Detect which cell encompasses the target text, then output its [x, y] center coordinate. 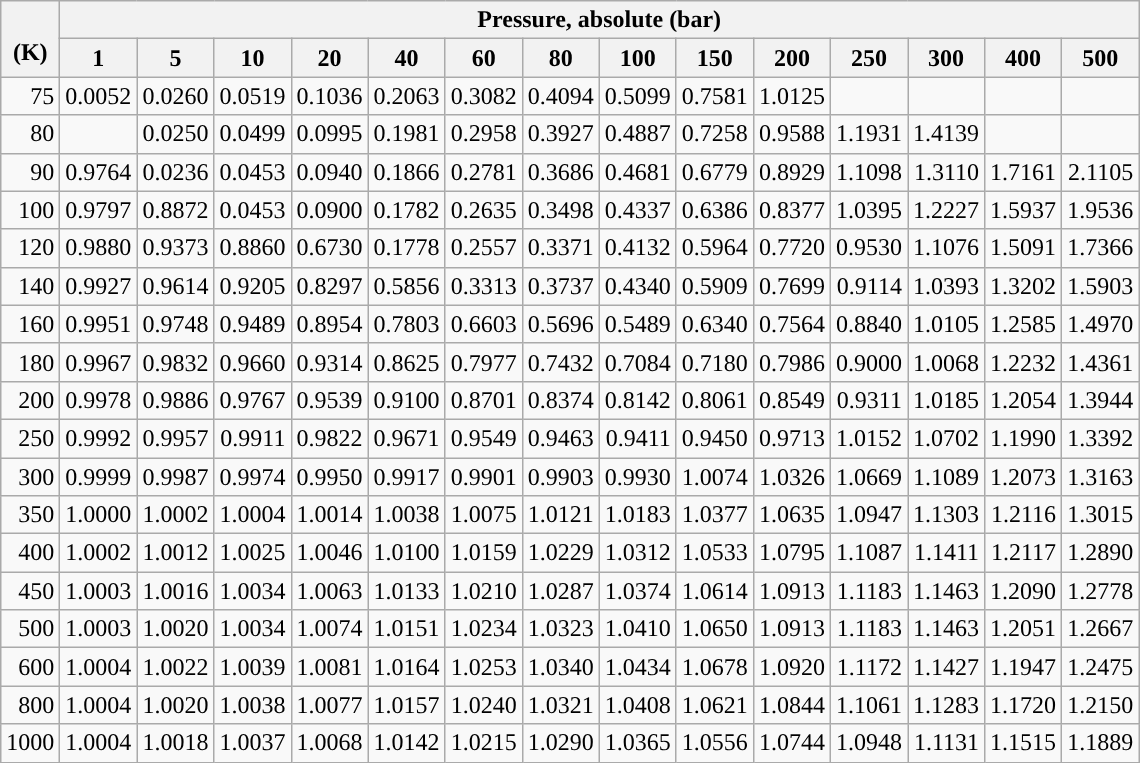
1.1131 [946, 743]
0.5909 [714, 286]
0.8061 [714, 400]
1.0063 [330, 591]
1.2475 [1100, 667]
0.3737 [560, 286]
800 [30, 705]
1.0287 [560, 591]
0.4887 [638, 134]
0.9927 [98, 286]
1.0121 [560, 515]
0.6603 [484, 324]
1.0215 [484, 743]
1.1061 [868, 705]
0.0250 [176, 134]
0.4094 [560, 96]
1.4970 [1100, 324]
0.7432 [560, 362]
0.2557 [484, 248]
0.0940 [330, 172]
1.5937 [1024, 210]
150 [714, 58]
0.9373 [176, 248]
1.0075 [484, 515]
0.8840 [868, 324]
1.3392 [1100, 438]
1.0323 [560, 629]
0.8297 [330, 286]
0.8625 [406, 362]
0.0052 [98, 96]
0.2781 [484, 172]
1.0152 [868, 438]
1.1089 [946, 477]
0.9748 [176, 324]
0.8860 [252, 248]
1.0151 [406, 629]
1.0014 [330, 515]
0.6386 [714, 210]
0.9992 [98, 438]
1.0614 [714, 591]
0.0236 [176, 172]
1.0947 [868, 515]
0.5964 [714, 248]
1.0142 [406, 743]
90 [30, 172]
0.9463 [560, 438]
1.0183 [638, 515]
0.6779 [714, 172]
0.7977 [484, 362]
0.5696 [560, 324]
1.1427 [946, 667]
0.9886 [176, 400]
0.4681 [638, 172]
0.8374 [560, 400]
0.9978 [98, 400]
1.0374 [638, 591]
1.0393 [946, 286]
140 [30, 286]
0.7699 [792, 286]
600 [30, 667]
0.9917 [406, 477]
0.0995 [330, 134]
0.9903 [560, 477]
0.9767 [252, 400]
1.7161 [1024, 172]
1.0744 [792, 743]
1.3163 [1100, 477]
1.0321 [560, 705]
0.6730 [330, 248]
0.1778 [406, 248]
1.0159 [484, 553]
0.2958 [484, 134]
0.9100 [406, 400]
0.9911 [252, 438]
0.8142 [638, 400]
180 [30, 362]
1.0326 [792, 477]
1 [98, 58]
0.9950 [330, 477]
75 [30, 96]
1.0164 [406, 667]
0.5856 [406, 286]
1.4139 [946, 134]
0.3313 [484, 286]
1.0210 [484, 591]
2.1105 [1100, 172]
0.9880 [98, 248]
0.4132 [638, 248]
1.2585 [1024, 324]
1.5091 [1024, 248]
1.1283 [946, 705]
1.2051 [1024, 629]
1.2073 [1024, 477]
0.9974 [252, 477]
0.0260 [176, 96]
1.2232 [1024, 362]
1.3110 [946, 172]
1.3944 [1100, 400]
1.0234 [484, 629]
0.6340 [714, 324]
0.4340 [638, 286]
0.9588 [792, 134]
1.0795 [792, 553]
0.7803 [406, 324]
0.8377 [792, 210]
0.7720 [792, 248]
0.4337 [638, 210]
1.0133 [406, 591]
0.9901 [484, 477]
1.1303 [946, 515]
160 [30, 324]
0.3371 [560, 248]
1.0039 [252, 667]
1.0290 [560, 743]
0.9764 [98, 172]
1.9536 [1100, 210]
1.0105 [946, 324]
0.7084 [638, 362]
20 [330, 58]
0.3927 [560, 134]
1.0340 [560, 667]
1.0650 [714, 629]
1.0395 [868, 210]
1.3015 [1100, 515]
1.2117 [1024, 553]
0.3082 [484, 96]
1.0016 [176, 591]
0.9411 [638, 438]
0.9000 [868, 362]
1.0669 [868, 477]
1.0229 [560, 553]
0.5099 [638, 96]
0.9450 [714, 438]
1.0635 [792, 515]
1.2150 [1100, 705]
0.1981 [406, 134]
0.9114 [868, 286]
1.0012 [176, 553]
1.1889 [1100, 743]
0.7258 [714, 134]
1.0022 [176, 667]
0.9311 [868, 400]
1.0046 [330, 553]
0.1036 [330, 96]
1.0025 [252, 553]
0.9999 [98, 477]
0.8549 [792, 400]
350 [30, 515]
1.2227 [946, 210]
0.8701 [484, 400]
1.0000 [98, 515]
1.1172 [868, 667]
1.0377 [714, 515]
1.2090 [1024, 591]
1.0556 [714, 743]
1.1515 [1024, 743]
0.1782 [406, 210]
0.9930 [638, 477]
60 [484, 58]
1.0365 [638, 743]
0.2063 [406, 96]
1000 [30, 743]
1.2667 [1100, 629]
0.0519 [252, 96]
0.8954 [330, 324]
0.9671 [406, 438]
0.0499 [252, 134]
0.9530 [868, 248]
1.0081 [330, 667]
0.9951 [98, 324]
0.9822 [330, 438]
1.0920 [792, 667]
1.2054 [1024, 400]
0.9205 [252, 286]
1.0702 [946, 438]
0.9489 [252, 324]
0.9539 [330, 400]
1.0408 [638, 705]
1.1947 [1024, 667]
1.0157 [406, 705]
0.2635 [484, 210]
1.1931 [868, 134]
1.0844 [792, 705]
0.0900 [330, 210]
1.0125 [792, 96]
0.9967 [98, 362]
1.0100 [406, 553]
0.7564 [792, 324]
1.1720 [1024, 705]
1.1098 [868, 172]
120 [30, 248]
(K) [30, 39]
5 [176, 58]
450 [30, 591]
1.1990 [1024, 438]
1.2778 [1100, 591]
0.9797 [98, 210]
1.0948 [868, 743]
1.5903 [1100, 286]
1.2890 [1100, 553]
1.7366 [1100, 248]
0.9660 [252, 362]
0.9549 [484, 438]
1.0410 [638, 629]
10 [252, 58]
1.0077 [330, 705]
1.0037 [252, 743]
1.0240 [484, 705]
0.9957 [176, 438]
0.3686 [560, 172]
0.7986 [792, 362]
0.9614 [176, 286]
0.7581 [714, 96]
1.4361 [1100, 362]
1.0678 [714, 667]
1.1411 [946, 553]
0.9987 [176, 477]
1.1087 [868, 553]
0.7180 [714, 362]
0.5489 [638, 324]
0.3498 [560, 210]
1.1076 [946, 248]
1.2116 [1024, 515]
1.0018 [176, 743]
40 [406, 58]
0.9314 [330, 362]
1.0253 [484, 667]
0.8929 [792, 172]
1.0312 [638, 553]
1.0621 [714, 705]
0.8872 [176, 210]
Pressure, absolute (bar) [600, 20]
0.9832 [176, 362]
1.0533 [714, 553]
1.0185 [946, 400]
1.3202 [1024, 286]
1.0434 [638, 667]
0.9713 [792, 438]
0.1866 [406, 172]
